Find where the given text appears and provide that cell's center as [x, y] coordinate. 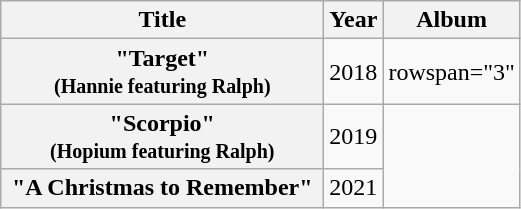
Album [452, 20]
2019 [354, 136]
rowspan="3" [452, 72]
"A Christmas to Remember" [162, 188]
"Scorpio"(Hopium featuring Ralph) [162, 136]
2021 [354, 188]
Title [162, 20]
"Target"(Hannie featuring Ralph) [162, 72]
2018 [354, 72]
Year [354, 20]
